Identify which cell holds the provided text, then report its (x, y) central coordinate. 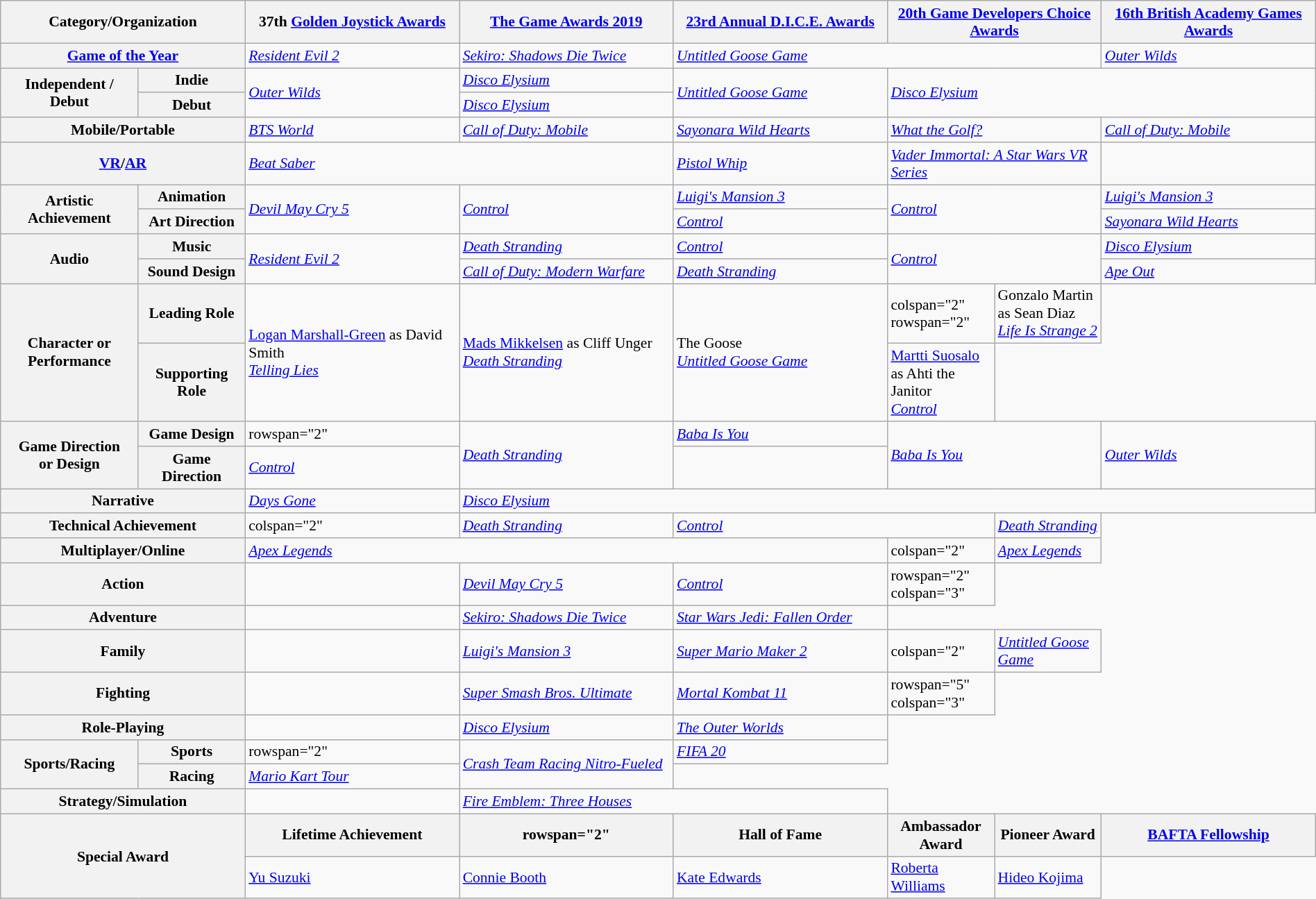
Super Smash Bros. Ultimate (566, 693)
rowspan="5" colspan="3" (940, 693)
Multiplayer/Online (123, 551)
Connie Booth (566, 877)
Pistol Whip (780, 162)
Gonzalo Martin as Sean DiazLife Is Strange 2 (1048, 314)
Character or Performance (69, 353)
BTS World (352, 130)
Family (123, 651)
colspan="2" rowspan="2" (940, 314)
Independent / Debut (69, 93)
Game of the Year (123, 56)
Racing (192, 777)
Lifetime Achievement (352, 834)
Sports/Racing (69, 764)
BAFTA Fellowship (1209, 834)
Role-Playing (123, 727)
23rd Annual D.I.C.E. Awards (780, 22)
Roberta Williams (940, 877)
Game Directionor Design (69, 455)
The Game Awards 2019 (566, 22)
Game Design (192, 434)
Ape Out (1209, 271)
Super Mario Maker 2 (780, 651)
Strategy/Simulation (123, 801)
Narrative (123, 501)
Debut (192, 105)
Special Award (123, 856)
Game Direction (192, 467)
Pioneer Award (1048, 834)
Mario Kart Tour (352, 777)
Hall of Fame (780, 834)
Art Direction (192, 221)
rowspan="2" colspan="3" (940, 583)
Mobile/Portable (123, 130)
Ambassador Award (940, 834)
Mads Mikkelsen as Cliff UngerDeath Stranding (566, 353)
Music (192, 246)
Kate Edwards (780, 877)
The Outer Worlds (780, 727)
Sound Design (192, 271)
Hideo Kojima (1048, 877)
Leading Role (192, 314)
Supporting Role (192, 383)
Days Gone (352, 501)
Star Wars Jedi: Fallen Order (780, 618)
Beat Saber (459, 162)
Sports (192, 752)
What the Golf? (994, 130)
Category/Organization (123, 22)
20th Game Developers Choice Awards (994, 22)
Yu Suzuki (352, 877)
Animation (192, 197)
Fire Emblem: Three Houses (673, 801)
16th British Academy Games Awards (1209, 22)
Crash Team Racing Nitro-Fueled (566, 764)
Vader Immortal: A Star Wars VR Series (994, 162)
Mortal Kombat 11 (780, 693)
Fighting (123, 693)
FIFA 20 (780, 752)
37th Golden Joystick Awards (352, 22)
Indie (192, 81)
Technical Achievement (123, 526)
Audio (69, 258)
The GooseUntitled Goose Game (780, 353)
Adventure (123, 618)
Action (123, 583)
Call of Duty: Modern Warfare (566, 271)
Artistic Achievement (69, 210)
VR/AR (123, 162)
Logan Marshall-Green as David SmithTelling Lies (352, 353)
Martti Suosalo as Ahti the JanitorControl (940, 383)
